Identify which cell holds the provided text, then report its [x, y] central coordinate. 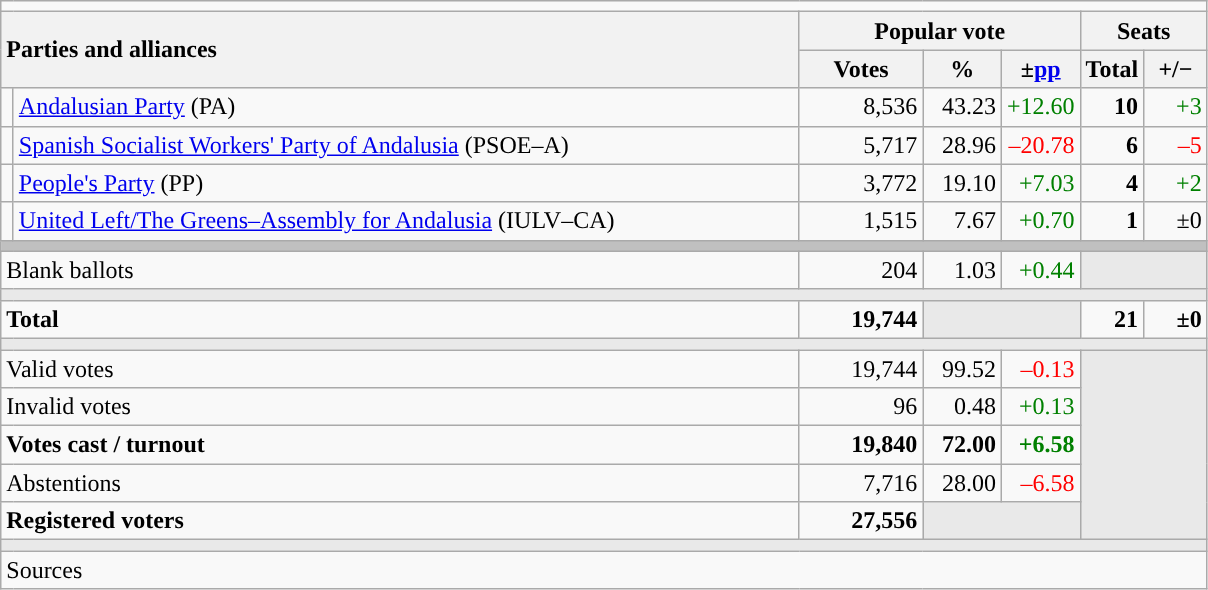
–6.58 [1040, 483]
19,840 [861, 445]
Sources [604, 570]
Blank ballots [400, 270]
–20.78 [1040, 145]
People's Party (PP) [406, 183]
204 [861, 270]
+/− [1176, 69]
–0.13 [1040, 369]
10 [1112, 107]
+7.03 [1040, 183]
±pp [1040, 69]
27,556 [861, 521]
4 [1112, 183]
5,717 [861, 145]
19.10 [962, 183]
+0.44 [1040, 270]
Abstentions [400, 483]
Popular vote [940, 31]
1.03 [962, 270]
Votes cast / turnout [400, 445]
96 [861, 407]
Valid votes [400, 369]
% [962, 69]
28.00 [962, 483]
+3 [1176, 107]
43.23 [962, 107]
Seats [1144, 31]
United Left/The Greens–Assembly for Andalusia (IULV–CA) [406, 221]
Invalid votes [400, 407]
Registered voters [400, 521]
6 [1112, 145]
1 [1112, 221]
Spanish Socialist Workers' Party of Andalusia (PSOE–A) [406, 145]
–5 [1176, 145]
+12.60 [1040, 107]
99.52 [962, 369]
Parties and alliances [400, 50]
8,536 [861, 107]
3,772 [861, 183]
7,716 [861, 483]
72.00 [962, 445]
1,515 [861, 221]
+0.13 [1040, 407]
Andalusian Party (PA) [406, 107]
7.67 [962, 221]
Votes [861, 69]
21 [1112, 319]
+0.70 [1040, 221]
28.96 [962, 145]
0.48 [962, 407]
+6.58 [1040, 445]
+2 [1176, 183]
